Search for the cell housing the specified text and yield its (X, Y) center coordinate. 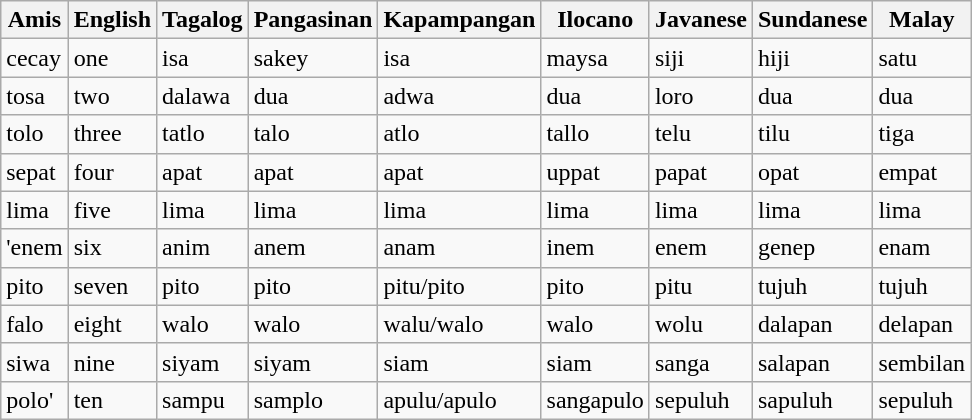
four (112, 172)
maysa (595, 58)
enam (922, 248)
tiga (922, 134)
three (112, 134)
eight (112, 324)
anam (460, 248)
pitu (700, 286)
siji (700, 58)
tallo (595, 134)
dalapan (812, 324)
seven (112, 286)
Tagalog (203, 20)
five (112, 210)
tolo (34, 134)
salapan (812, 362)
Ilocano (595, 20)
one (112, 58)
sapuluh (812, 400)
nine (112, 362)
uppat (595, 172)
falo (34, 324)
sembilan (922, 362)
pitu/pito (460, 286)
papat (700, 172)
walu/walo (460, 324)
enem (700, 248)
satu (922, 58)
English (112, 20)
'enem (34, 248)
six (112, 248)
atlo (460, 134)
polo' (34, 400)
tosa (34, 96)
Pangasinan (313, 20)
telu (700, 134)
siwa (34, 362)
Kapampangan (460, 20)
dalawa (203, 96)
apulu/apulo (460, 400)
genep (812, 248)
two (112, 96)
sangapulo (595, 400)
wolu (700, 324)
ten (112, 400)
opat (812, 172)
Sundanese (812, 20)
delapan (922, 324)
Amis (34, 20)
loro (700, 96)
talo (313, 134)
tilu (812, 134)
empat (922, 172)
anem (313, 248)
sakey (313, 58)
cecay (34, 58)
sepat (34, 172)
sanga (700, 362)
Javanese (700, 20)
tatlo (203, 134)
inem (595, 248)
samplo (313, 400)
hiji (812, 58)
sampu (203, 400)
anim (203, 248)
adwa (460, 96)
Malay (922, 20)
